Find where the given text appears and provide that cell's center as (X, Y) coordinate. 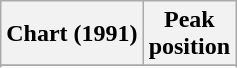
Peakposition (189, 34)
Chart (1991) (72, 34)
